Detect which cell encompasses the target text, then output its (X, Y) center coordinate. 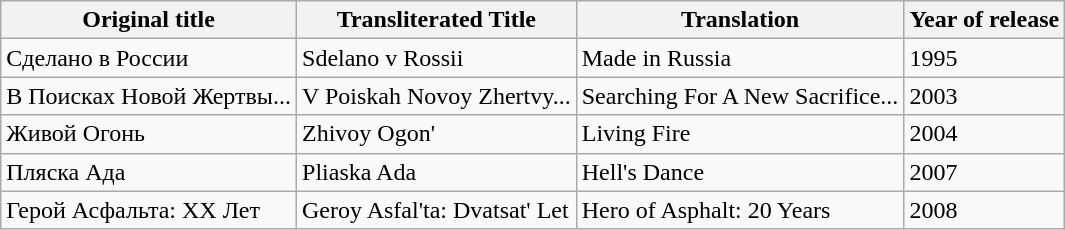
Translation (740, 20)
Hell's Dance (740, 172)
2008 (984, 210)
1995 (984, 58)
Geroy Asfal'ta: Dvatsat' Let (437, 210)
В Поисках Новой Жертвы... (149, 96)
V Poiskah Novoy Zhertvy... (437, 96)
Made in Russia (740, 58)
Year of release (984, 20)
Transliterated Title (437, 20)
Searching For A New Sacrifice... (740, 96)
Живой Огонь (149, 134)
Pliaska Ada (437, 172)
Zhivoy Ogon' (437, 134)
Сделано в России (149, 58)
2004 (984, 134)
Пляска Ада (149, 172)
Original title (149, 20)
2003 (984, 96)
Герой Асфальта: ХХ Лет (149, 210)
2007 (984, 172)
Hero of Asphalt: 20 Years (740, 210)
Living Fire (740, 134)
Sdelano v Rossii (437, 58)
